Extract the [X, Y] coordinate from the center of the cell holding the provided text.  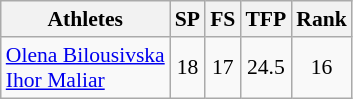
24.5 [266, 68]
16 [322, 68]
Rank [322, 19]
Olena BilousivskaIhor Maliar [86, 68]
SP [188, 19]
Athletes [86, 19]
18 [188, 68]
FS [222, 19]
17 [222, 68]
TFP [266, 19]
